Provide the [x, y] coordinate of the cell's center where the given text is located.  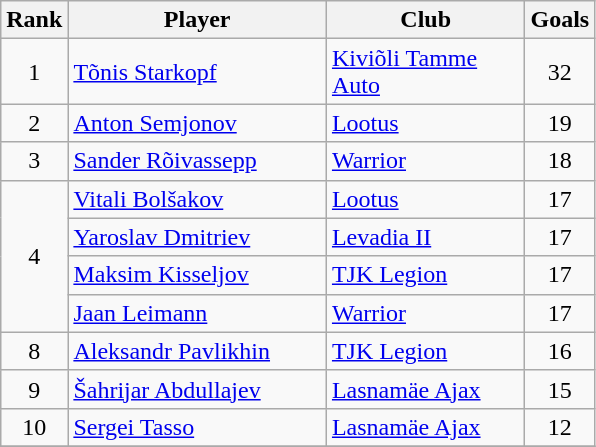
Sergei Tasso [198, 427]
Goals [560, 20]
9 [34, 389]
10 [34, 427]
3 [34, 161]
Jaan Leimann [198, 313]
12 [560, 427]
Kiviõli Tamme Auto [426, 72]
Sander Rõivassepp [198, 161]
1 [34, 72]
19 [560, 123]
Yaroslav Dmitriev [198, 237]
Rank [34, 20]
Aleksandr Pavlikhin [198, 351]
Player [198, 20]
Šahrijar Abdullajev [198, 389]
Club [426, 20]
8 [34, 351]
16 [560, 351]
Tõnis Starkopf [198, 72]
32 [560, 72]
Maksim Kisseljov [198, 275]
Vitali Bolšakov [198, 199]
Levadia II [426, 237]
15 [560, 389]
18 [560, 161]
2 [34, 123]
Anton Semjonov [198, 123]
4 [34, 256]
